Extract the (x, y) coordinate from the center of the cell holding the provided text.  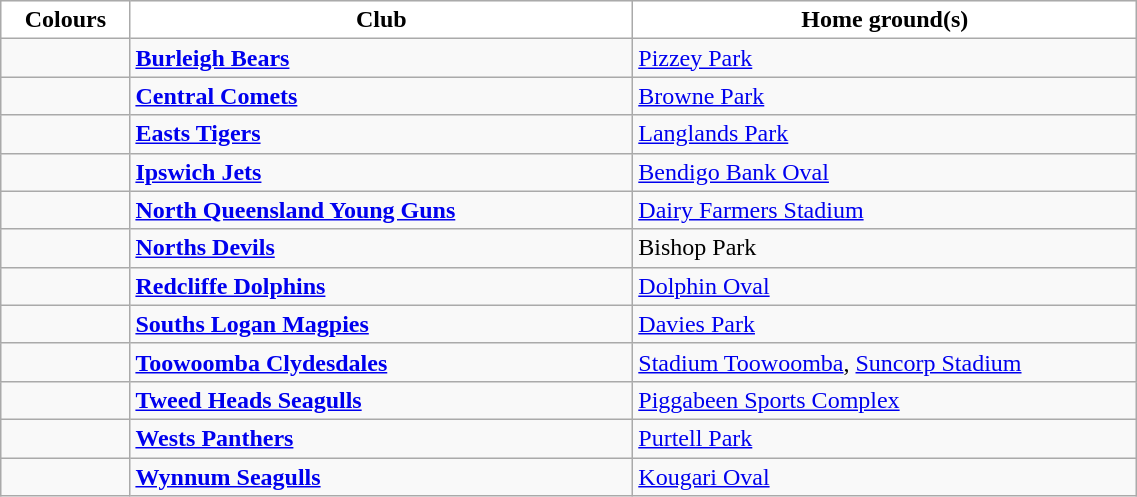
Wests Panthers (382, 438)
Dairy Farmers Stadium (885, 210)
Souths Logan Magpies (382, 324)
Tweed Heads Seagulls (382, 400)
Piggabeen Sports Complex (885, 400)
Wynnum Seagulls (382, 477)
Club (382, 20)
Bendigo Bank Oval (885, 172)
Redcliffe Dolphins (382, 286)
Dolphin Oval (885, 286)
Colours (66, 20)
Davies Park (885, 324)
Norths Devils (382, 248)
Purtell Park (885, 438)
Browne Park (885, 96)
Central Comets (382, 96)
Burleigh Bears (382, 58)
Kougari Oval (885, 477)
Stadium Toowoomba, Suncorp Stadium (885, 362)
Home ground(s) (885, 20)
Ipswich Jets (382, 172)
North Queensland Young Guns (382, 210)
Bishop Park (885, 248)
Pizzey Park (885, 58)
Toowoomba Clydesdales (382, 362)
Easts Tigers (382, 134)
Langlands Park (885, 134)
